Determine the (X, Y) coordinate at the center of the cell enclosing the given text.  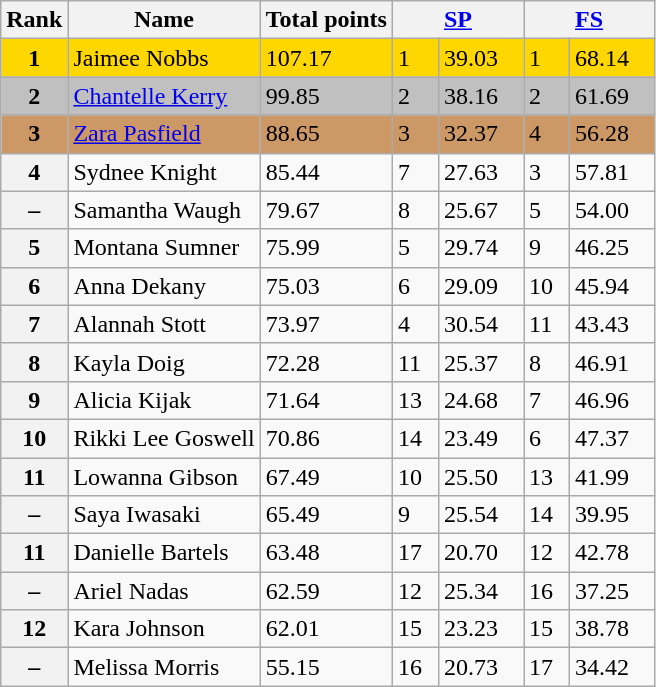
SP (458, 20)
Samantha Waugh (164, 210)
30.54 (480, 324)
34.42 (612, 667)
25.37 (480, 362)
27.63 (480, 172)
39.95 (612, 515)
25.67 (480, 210)
23.49 (480, 438)
46.96 (612, 400)
Kayla Doig (164, 362)
38.78 (612, 629)
46.91 (612, 362)
25.54 (480, 515)
73.97 (326, 324)
Lowanna Gibson (164, 477)
72.28 (326, 362)
61.69 (612, 96)
70.86 (326, 438)
25.34 (480, 591)
Chantelle Kerry (164, 96)
29.74 (480, 248)
67.49 (326, 477)
65.49 (326, 515)
43.43 (612, 324)
32.37 (480, 134)
Saya Iwasaki (164, 515)
62.01 (326, 629)
71.64 (326, 400)
56.28 (612, 134)
Alicia Kijak (164, 400)
42.78 (612, 553)
57.81 (612, 172)
Melissa Morris (164, 667)
Rank (34, 20)
37.25 (612, 591)
41.99 (612, 477)
75.03 (326, 286)
20.70 (480, 553)
Danielle Bartels (164, 553)
Jaimee Nobbs (164, 58)
Total points (326, 20)
Alannah Stott (164, 324)
107.17 (326, 58)
68.14 (612, 58)
79.67 (326, 210)
20.73 (480, 667)
Name (164, 20)
54.00 (612, 210)
29.09 (480, 286)
Anna Dekany (164, 286)
38.16 (480, 96)
Ariel Nadas (164, 591)
FS (590, 20)
Zara Pasfield (164, 134)
Sydnee Knight (164, 172)
Montana Sumner (164, 248)
39.03 (480, 58)
24.68 (480, 400)
Rikki Lee Goswell (164, 438)
47.37 (612, 438)
Kara Johnson (164, 629)
45.94 (612, 286)
63.48 (326, 553)
25.50 (480, 477)
46.25 (612, 248)
62.59 (326, 591)
23.23 (480, 629)
75.99 (326, 248)
55.15 (326, 667)
99.85 (326, 96)
88.65 (326, 134)
85.44 (326, 172)
